Detect which cell encompasses the target text, then output its [X, Y] center coordinate. 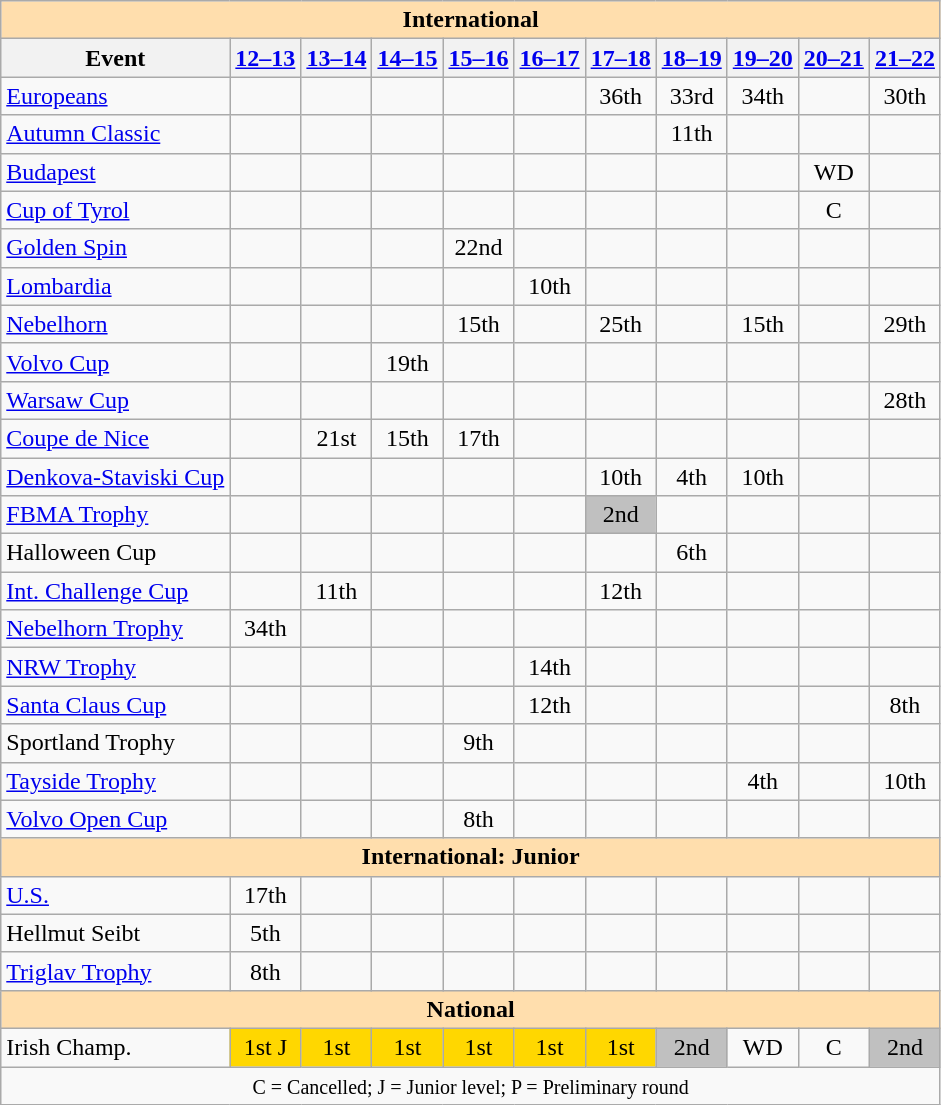
NRW Trophy [116, 667]
Tayside Trophy [116, 781]
Coupe de Nice [116, 438]
17–18 [620, 58]
Autumn Classic [116, 134]
Nebelhorn [116, 324]
19th [408, 362]
33rd [692, 96]
U.S. [116, 895]
International: Junior [471, 857]
28th [904, 400]
9th [478, 743]
29th [904, 324]
Volvo Cup [116, 362]
Irish Champ. [116, 1047]
Cup of Tyrol [116, 210]
22nd [478, 248]
National [471, 1009]
Sportland Trophy [116, 743]
30th [904, 96]
Event [116, 58]
14–15 [408, 58]
14th [550, 667]
Budapest [116, 172]
FBMA Trophy [116, 515]
Halloween Cup [116, 553]
1st J [266, 1047]
C = Cancelled; J = Junior level; P = Preliminary round [471, 1085]
Volvo Open Cup [116, 819]
Europeans [116, 96]
15–16 [478, 58]
21st [336, 438]
25th [620, 324]
20–21 [834, 58]
Santa Claus Cup [116, 705]
18–19 [692, 58]
21–22 [904, 58]
19–20 [762, 58]
Triglav Trophy [116, 971]
Lombardia [116, 286]
Denkova-Staviski Cup [116, 477]
36th [620, 96]
Warsaw Cup [116, 400]
12–13 [266, 58]
13–14 [336, 58]
International [471, 20]
6th [692, 553]
Nebelhorn Trophy [116, 629]
Hellmut Seibt [116, 933]
5th [266, 933]
Golden Spin [116, 248]
16–17 [550, 58]
Int. Challenge Cup [116, 591]
